Identify which cell holds the provided text, then report its (x, y) central coordinate. 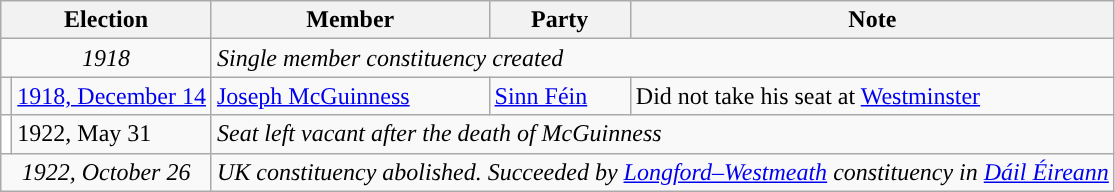
Seat left vacant after the death of McGuinness (662, 134)
Member (350, 20)
1918 (106, 58)
Election (106, 20)
Single member constituency created (662, 58)
1918, December 14 (112, 96)
Sinn Féin (560, 96)
Note (872, 20)
1922, May 31 (112, 134)
UK constituency abolished. Succeeded by Longford–Westmeath constituency in Dáil Éireann (662, 172)
Joseph McGuinness (350, 96)
Party (560, 20)
1922, October 26 (106, 172)
Did not take his seat at Westminster (872, 96)
